Scan for the cell matching the given text and deliver its (X, Y) coordinate at center. 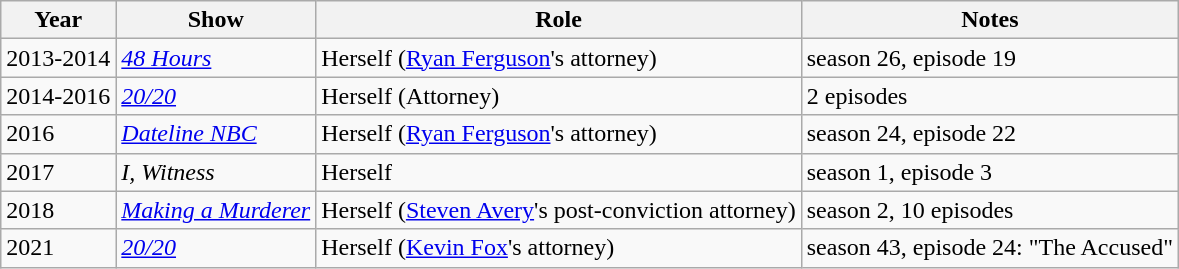
Role (559, 20)
Herself (559, 172)
Notes (990, 20)
season 1, episode 3 (990, 172)
2018 (58, 210)
season 2, 10 episodes (990, 210)
Herself (Kevin Fox's attorney) (559, 248)
season 26, episode 19 (990, 58)
Herself (Attorney) (559, 96)
season 43, episode 24: "The Accused" (990, 248)
Dateline NBC (216, 134)
2017 (58, 172)
2014-2016 (58, 96)
2016 (58, 134)
Making a Murderer (216, 210)
I, Witness (216, 172)
season 24, episode 22 (990, 134)
2013-2014 (58, 58)
2 episodes (990, 96)
Show (216, 20)
2021 (58, 248)
Herself (Steven Avery's post-conviction attorney) (559, 210)
Year (58, 20)
48 Hours (216, 58)
